For the text-containing cell, return its midpoint in [x, y] coordinate format. 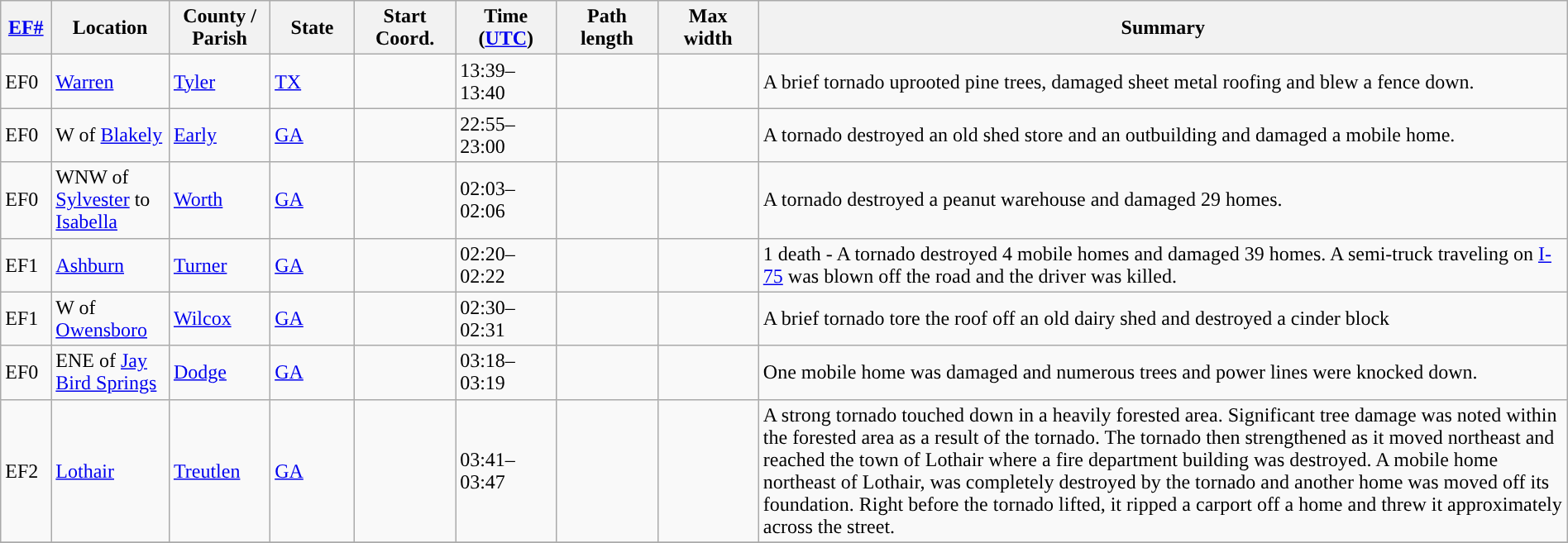
Path length [607, 28]
EF2 [26, 471]
A tornado destroyed a peanut warehouse and damaged 29 homes. [1163, 200]
13:39–13:40 [506, 81]
One mobile home was damaged and numerous trees and power lines were knocked down. [1163, 372]
County / Parish [219, 28]
02:30–02:31 [506, 319]
W of Blakely [111, 136]
A brief tornado tore the roof off an old dairy shed and destroyed a cinder block [1163, 319]
02:03–02:06 [506, 200]
Start Coord. [404, 28]
02:20–02:22 [506, 264]
Lothair [111, 471]
Tyler [219, 81]
22:55–23:00 [506, 136]
State [313, 28]
Early [219, 136]
TX [313, 81]
Max width [708, 28]
Treutlen [219, 471]
A brief tornado uprooted pine trees, damaged sheet metal roofing and blew a fence down. [1163, 81]
1 death - A tornado destroyed 4 mobile homes and damaged 39 homes. A semi-truck traveling on I-75 was blown off the road and the driver was killed. [1163, 264]
ENE of Jay Bird Springs [111, 372]
Turner [219, 264]
Ashburn [111, 264]
Dodge [219, 372]
03:41–03:47 [506, 471]
Wilcox [219, 319]
EF# [26, 28]
Summary [1163, 28]
Location [111, 28]
03:18–03:19 [506, 372]
WNW of Sylvester to Isabella [111, 200]
Worth [219, 200]
Time (UTC) [506, 28]
A tornado destroyed an old shed store and an outbuilding and damaged a mobile home. [1163, 136]
W of Owensboro [111, 319]
Warren [111, 81]
